Provide the [X, Y] coordinate of the cell's center where the given text is located.  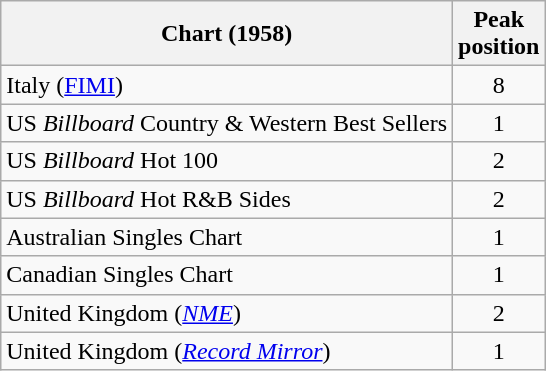
Canadian Singles Chart [227, 275]
US Billboard Hot 100 [227, 161]
8 [499, 85]
United Kingdom (Record Mirror) [227, 351]
Peakposition [499, 34]
United Kingdom (NME) [227, 313]
US Billboard Country & Western Best Sellers [227, 123]
US Billboard Hot R&B Sides [227, 199]
Australian Singles Chart [227, 237]
Chart (1958) [227, 34]
Italy (FIMI) [227, 85]
